Pinpoint the cell where the given text exists, returning its (x, y) midpoint coordinate. 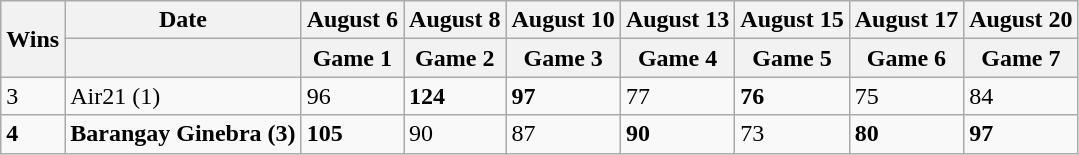
Game 2 (455, 58)
Game 4 (677, 58)
3 (33, 96)
87 (563, 134)
76 (792, 96)
August 15 (792, 20)
August 8 (455, 20)
Game 5 (792, 58)
4 (33, 134)
77 (677, 96)
August 10 (563, 20)
Game 7 (1021, 58)
80 (906, 134)
August 17 (906, 20)
Wins (33, 39)
Barangay Ginebra (3) (183, 134)
Air21 (1) (183, 96)
Date (183, 20)
August 20 (1021, 20)
105 (352, 134)
Game 6 (906, 58)
August 13 (677, 20)
73 (792, 134)
124 (455, 96)
96 (352, 96)
75 (906, 96)
Game 3 (563, 58)
84 (1021, 96)
Game 1 (352, 58)
August 6 (352, 20)
